Scan for the cell matching the given text and deliver its (X, Y) coordinate at center. 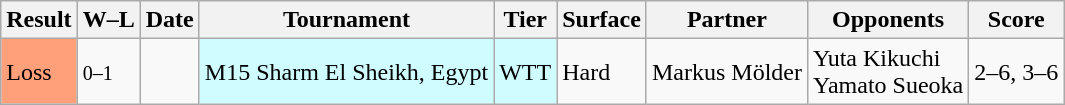
Markus Mölder (726, 72)
Yuta Kikuchi Yamato Sueoka (888, 72)
Opponents (888, 20)
2–6, 3–6 (1016, 72)
WTT (526, 72)
Partner (726, 20)
Tier (526, 20)
0–1 (108, 72)
Surface (602, 20)
Score (1016, 20)
Hard (602, 72)
Loss (39, 72)
Result (39, 20)
Tournament (346, 20)
W–L (108, 20)
M15 Sharm El Sheikh, Egypt (346, 72)
Date (170, 20)
